Locate the cell with the specified text and output its (X, Y) center coordinate. 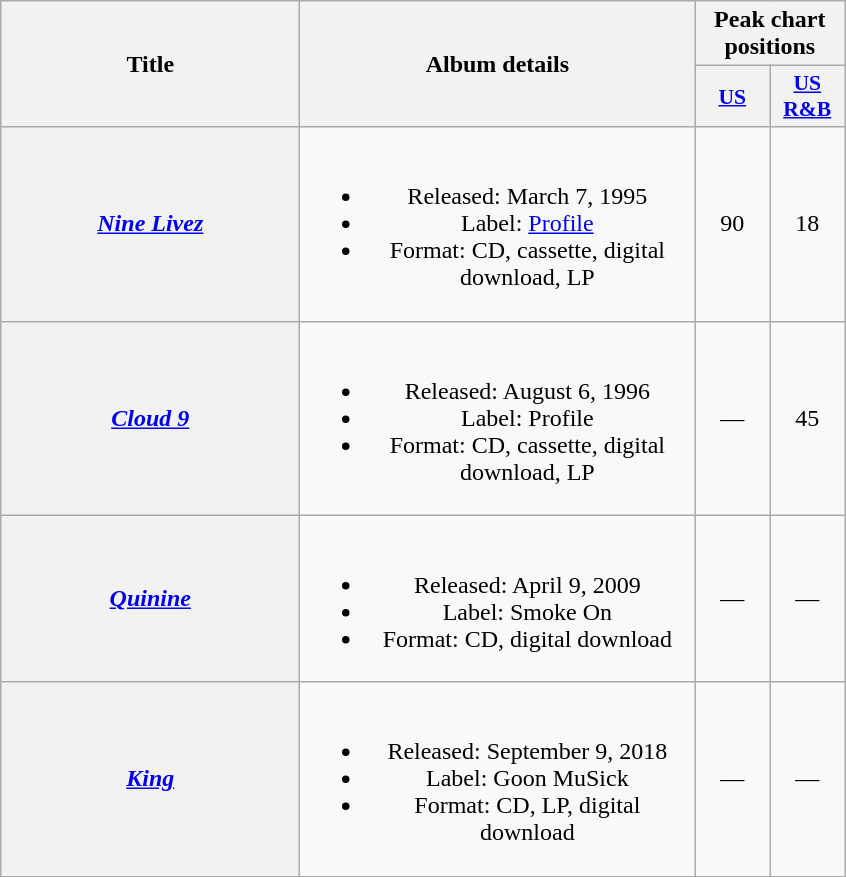
US R&B (808, 96)
Cloud 9 (150, 418)
Nine Livez (150, 224)
Album details (498, 64)
45 (808, 418)
King (150, 779)
Released: April 9, 2009Label: Smoke OnFormat: CD, digital download (498, 598)
US (732, 96)
Title (150, 64)
18 (808, 224)
Released: March 7, 1995Label: ProfileFormat: CD, cassette, digital download, LP (498, 224)
Released: August 6, 1996Label: ProfileFormat: CD, cassette, digital download, LP (498, 418)
Released: September 9, 2018Label: Goon MuSickFormat: CD, LP, digital download (498, 779)
Peak chart positions (770, 34)
90 (732, 224)
Quinine (150, 598)
